Search for the cell housing the specified text and yield its [x, y] center coordinate. 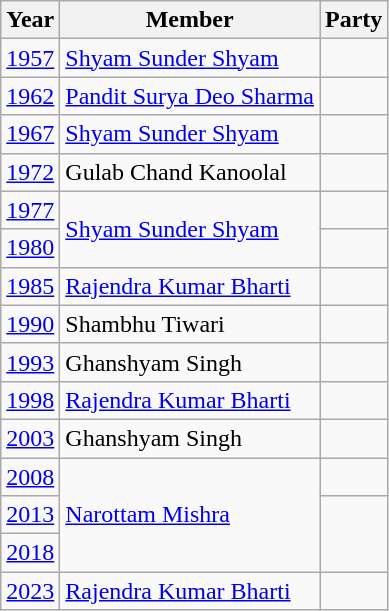
2023 [30, 591]
Party [354, 20]
2008 [30, 477]
Member [190, 20]
1990 [30, 324]
1962 [30, 96]
1972 [30, 172]
1977 [30, 210]
Narottam Mishra [190, 515]
1985 [30, 286]
Shambhu Tiwari [190, 324]
2003 [30, 438]
Year [30, 20]
1998 [30, 400]
2018 [30, 553]
1957 [30, 58]
Pandit Surya Deo Sharma [190, 96]
1993 [30, 362]
1980 [30, 248]
2013 [30, 515]
1967 [30, 134]
Gulab Chand Kanoolal [190, 172]
